Determine the [X, Y] coordinate at the center of the cell enclosing the given text.  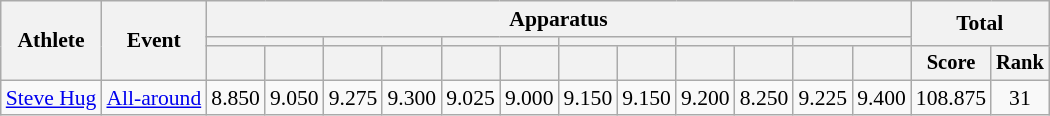
9.200 [706, 98]
9.300 [412, 98]
8.250 [764, 98]
9.225 [822, 98]
Apparatus [558, 19]
8.850 [236, 98]
Athlete [52, 40]
31 [1020, 98]
9.025 [470, 98]
108.875 [951, 98]
9.050 [294, 98]
Score [951, 63]
Rank [1020, 63]
9.275 [354, 98]
9.000 [530, 98]
Total [980, 24]
Steve Hug [52, 98]
All-around [154, 98]
Event [154, 40]
9.400 [882, 98]
